Extract the [X, Y] coordinate from the center of the cell holding the provided text.  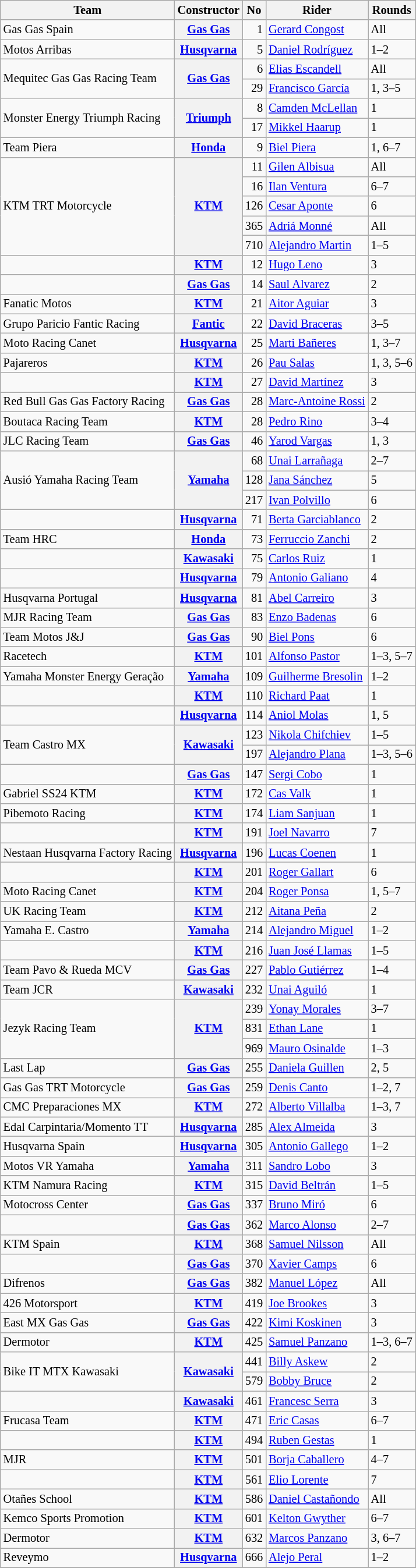
Unai Aguiló [317, 989]
Team [87, 10]
Yamaha E. Castro [87, 931]
KTM Spain [87, 1244]
12 [254, 265]
Monster Energy Triumph Racing [87, 118]
Rider [317, 10]
Daniel Rodríguez [317, 49]
Mauro Osinalde [317, 1048]
1–3, 6–7 [392, 1342]
Gerard Congost [317, 30]
Difrenos [87, 1283]
123 [254, 735]
Kemco Sports Promotion [87, 1519]
216 [254, 950]
Frucasa Team [87, 1421]
3, 6–7 [392, 1538]
Antonio Gallego [317, 1146]
CMC Preparaciones MX [87, 1107]
Marco Alonso [317, 1225]
Gabriel SS24 KTM [87, 794]
Elio Lorente [317, 1480]
Unai Larrañaga [317, 460]
David Braceras [317, 324]
Alfonso Pastor [317, 657]
Gas Gas Spain [87, 30]
Sandro Lobo [317, 1166]
1–3 [392, 1048]
1–3, 5–6 [392, 754]
22 [254, 324]
Alberto Villalba [317, 1107]
14 [254, 285]
831 [254, 1028]
Aitor Aguiar [317, 304]
9 [254, 147]
Marcos Panzano [317, 1538]
Last Lap [87, 1068]
Guilherme Bresolin [317, 676]
Saul Alvarez [317, 285]
Biel Piera [317, 147]
21 [254, 304]
1, 3, 5–6 [392, 363]
441 [254, 1362]
Team JCR [87, 989]
461 [254, 1401]
Berta Garciablanco [317, 519]
Ethan Lane [317, 1028]
Team Pavo & Rueda MCV [87, 970]
Marti Bañeres [317, 343]
3–7 [392, 1009]
Daniela Guillen [317, 1068]
Fanatic Motos [87, 304]
Pau Salas [317, 363]
Daniel Castañondo [317, 1499]
147 [254, 774]
1, 3 [392, 441]
Yamaha Monster Energy Geração [87, 676]
126 [254, 206]
Aniol Molas [317, 715]
Bike IT MTX Kawasaki [87, 1371]
311 [254, 1166]
Mikkel Haarup [317, 127]
Alex Almeida [317, 1127]
259 [254, 1087]
Bobby Bruce [317, 1381]
214 [254, 931]
114 [254, 715]
Roger Ponsa [317, 892]
3–5 [392, 324]
501 [254, 1460]
212 [254, 911]
191 [254, 833]
1, 5 [392, 715]
Ferruccio Zanchi [317, 539]
Jana Sánchez [317, 480]
75 [254, 559]
315 [254, 1186]
426 Motorsport [87, 1303]
Gas Gas TRT Motorcycle [87, 1087]
Reveymo [87, 1558]
83 [254, 618]
11 [254, 167]
Gilen Albisua [317, 167]
8 [254, 108]
Biel Pons [317, 637]
Ausió Yamaha Racing Team [87, 480]
Abel Carreiro [317, 598]
196 [254, 853]
Team HRC [87, 539]
Joel Navarro [317, 833]
29 [254, 88]
16 [254, 186]
Edal Carpintaria/Momento TT [87, 1127]
Triumph [209, 118]
East MX Gas Gas [87, 1322]
Francesc Serra [317, 1401]
3–4 [392, 421]
Otañes School [87, 1499]
Pablo Gutiérrez [317, 970]
197 [254, 754]
Borja Caballero [317, 1460]
Xavier Camps [317, 1264]
969 [254, 1048]
217 [254, 500]
174 [254, 813]
1–4 [392, 970]
MJR [87, 1460]
382 [254, 1283]
239 [254, 1009]
285 [254, 1127]
Adriá Monné [317, 226]
Juan José Llamas [317, 950]
Fantic [209, 324]
Roger Gallart [317, 872]
2, 5 [392, 1068]
632 [254, 1538]
561 [254, 1480]
Camden McLellan [317, 108]
128 [254, 480]
Alejandro Miguel [317, 931]
Aitana Peña [317, 911]
79 [254, 578]
Sergi Cobo [317, 774]
586 [254, 1499]
Pajareros [87, 363]
KTM TRT Motorcycle [87, 206]
17 [254, 127]
255 [254, 1068]
Alejo Peral [317, 1558]
Denis Canto [317, 1087]
Samuel Nilsson [317, 1244]
No [254, 10]
Eric Casas [317, 1421]
MJR Racing Team [87, 618]
JLC Racing Team [87, 441]
26 [254, 363]
1, 3–5 [392, 88]
71 [254, 519]
1–3, 7 [392, 1107]
1–2, 7 [392, 1087]
Billy Askew [317, 1362]
4–7 [392, 1460]
710 [254, 245]
27 [254, 382]
494 [254, 1440]
Ilan Ventura [317, 186]
Cas Valk [317, 794]
4 [392, 578]
Samuel Panzano [317, 1342]
Rounds [392, 10]
365 [254, 226]
David Martínez [317, 382]
Alejandro Plana [317, 754]
Mequitec Gas Gas Racing Team [87, 78]
Francisco García [317, 88]
Hugo Leno [317, 265]
305 [254, 1146]
Enzo Badenas [317, 618]
425 [254, 1342]
1, 3–7 [392, 343]
Nestaan Husqvarna Factory Racing [87, 853]
Husqvarna Portugal [87, 598]
110 [254, 696]
227 [254, 970]
232 [254, 989]
UK Racing Team [87, 911]
337 [254, 1205]
Elias Escandell [317, 69]
362 [254, 1225]
419 [254, 1303]
25 [254, 343]
101 [254, 657]
Alejandro Martin [317, 245]
David Beltrán [317, 1186]
Team Motos J&J [87, 637]
Team Castro MX [87, 745]
68 [254, 460]
370 [254, 1264]
Constructor [209, 10]
Manuel López [317, 1283]
Carlos Ruiz [317, 559]
Motos Arribas [87, 49]
Motocross Center [87, 1205]
Grupo Paricio Fantic Racing [87, 324]
Motos VR Yamaha [87, 1166]
201 [254, 872]
81 [254, 598]
90 [254, 637]
Yarod Vargas [317, 441]
Kimi Koskinen [317, 1322]
1–3, 5–7 [392, 657]
Cesar Aponte [317, 206]
Yonay Morales [317, 1009]
579 [254, 1381]
Liam Sanjuan [317, 813]
Joe Brookes [317, 1303]
Pibemoto Racing [87, 813]
KTM Namura Racing [87, 1186]
73 [254, 539]
Red Bull Gas Gas Factory Racing [87, 402]
Richard Paat [317, 696]
368 [254, 1244]
1, 6–7 [392, 147]
Ivan Polvillo [317, 500]
Jezyk Racing Team [87, 1029]
Nikola Chifchiev [317, 735]
Racetech [87, 657]
109 [254, 676]
Team Piera [87, 147]
Ruben Gestas [317, 1440]
Kelton Gwyther [317, 1519]
172 [254, 794]
601 [254, 1519]
Antonio Galiano [317, 578]
272 [254, 1107]
46 [254, 441]
Bruno Miró [317, 1205]
422 [254, 1322]
Lucas Coenen [317, 853]
471 [254, 1421]
Pedro Rino [317, 421]
Boutaca Racing Team [87, 421]
1, 5–7 [392, 892]
666 [254, 1558]
Marc-Antoine Rossi [317, 402]
204 [254, 892]
Husqvarna Spain [87, 1146]
